From the cell containing the given text, extract its center point as [X, Y] coordinate. 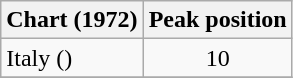
Chart (1972) [72, 20]
Peak position [218, 20]
10 [218, 58]
Italy () [72, 58]
